Pinpoint the cell where the given text exists, returning its [x, y] midpoint coordinate. 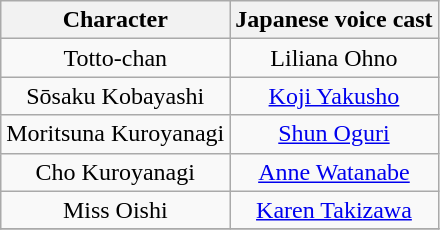
Character [116, 20]
Cho Kuroyanagi [116, 172]
Anne Watanabe [334, 172]
Liliana Ohno [334, 58]
Sōsaku Kobayashi [116, 96]
Karen Takizawa [334, 210]
Moritsuna Kuroyanagi [116, 134]
Japanese voice cast [334, 20]
Koji Yakusho [334, 96]
Shun Oguri [334, 134]
Totto-chan [116, 58]
Miss Oishi [116, 210]
